For the text-containing cell, return its midpoint in (x, y) coordinate format. 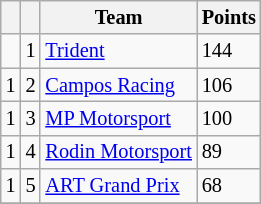
106 (229, 85)
MP Motorsport (118, 118)
ART Grand Prix (118, 186)
3 (31, 118)
144 (229, 51)
100 (229, 118)
Rodin Motorsport (118, 152)
2 (31, 85)
5 (31, 186)
Trident (118, 51)
68 (229, 186)
Campos Racing (118, 85)
Points (229, 17)
89 (229, 152)
Team (118, 17)
4 (31, 152)
